Extract the (x, y) coordinate from the center of the cell holding the provided text.  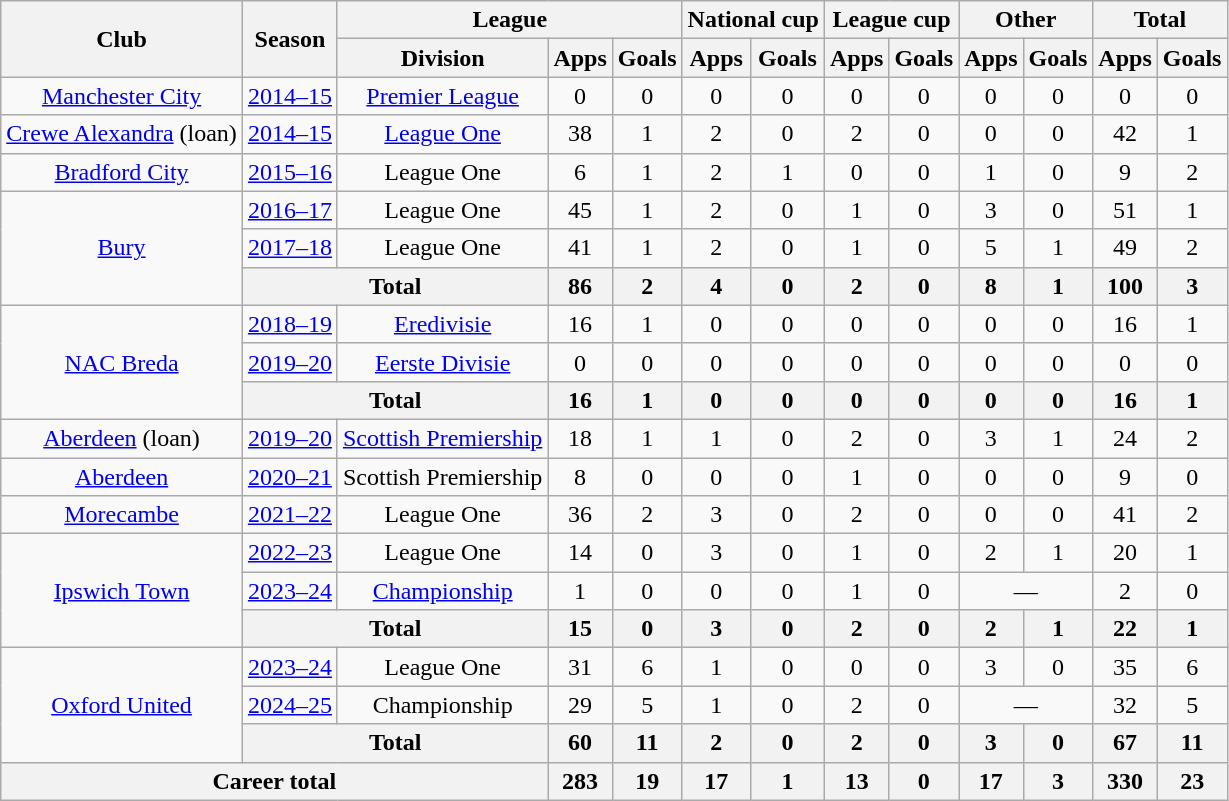
Eredivisie (442, 324)
Bury (122, 248)
67 (1125, 743)
24 (1125, 438)
Division (442, 58)
15 (580, 629)
Club (122, 39)
35 (1125, 667)
Eerste Divisie (442, 362)
86 (580, 286)
29 (580, 705)
330 (1125, 781)
51 (1125, 210)
League (510, 20)
Aberdeen (loan) (122, 438)
20 (1125, 553)
League cup (891, 20)
2016–17 (290, 210)
19 (647, 781)
Bradford City (122, 172)
Season (290, 39)
283 (580, 781)
18 (580, 438)
14 (580, 553)
2017–18 (290, 248)
36 (580, 515)
22 (1125, 629)
2018–19 (290, 324)
Other (1026, 20)
Crewe Alexandra (loan) (122, 134)
Ipswich Town (122, 591)
60 (580, 743)
Manchester City (122, 96)
2020–21 (290, 477)
NAC Breda (122, 362)
23 (1192, 781)
38 (580, 134)
13 (856, 781)
Morecambe (122, 515)
2015–16 (290, 172)
Premier League (442, 96)
32 (1125, 705)
100 (1125, 286)
49 (1125, 248)
4 (716, 286)
2021–22 (290, 515)
31 (580, 667)
National cup (753, 20)
45 (580, 210)
Career total (274, 781)
42 (1125, 134)
Aberdeen (122, 477)
2024–25 (290, 705)
Oxford United (122, 705)
2022–23 (290, 553)
